Locate the cell with the specified text and output its (x, y) center coordinate. 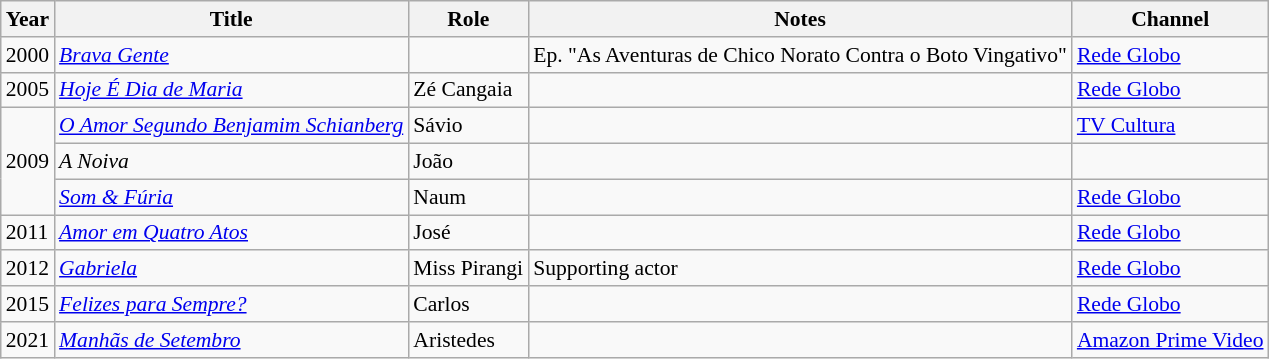
Gabriela (231, 269)
Manhãs de Setembro (231, 340)
Brava Gente (231, 55)
Year (28, 19)
Supporting actor (800, 269)
2015 (28, 304)
Som & Fúria (231, 197)
O Amor Segundo Benjamim Schianberg (231, 126)
2021 (28, 340)
2009 (28, 162)
João (468, 162)
Miss Pirangi (468, 269)
2000 (28, 55)
Notes (800, 19)
A Noiva (231, 162)
Sávio (468, 126)
Ep. "As Aventuras de Chico Norato Contra o Boto Vingativo" (800, 55)
TV Cultura (1170, 126)
Hoje É Dia de Maria (231, 90)
Amor em Quatro Atos (231, 233)
Channel (1170, 19)
Aristedes (468, 340)
2012 (28, 269)
2005 (28, 90)
Carlos (468, 304)
2011 (28, 233)
Felizes para Sempre? (231, 304)
José (468, 233)
Role (468, 19)
Title (231, 19)
Amazon Prime Video (1170, 340)
Zé Cangaia (468, 90)
Naum (468, 197)
